Capture the cell that displays the provided text and extract its (x, y) central coordinate. 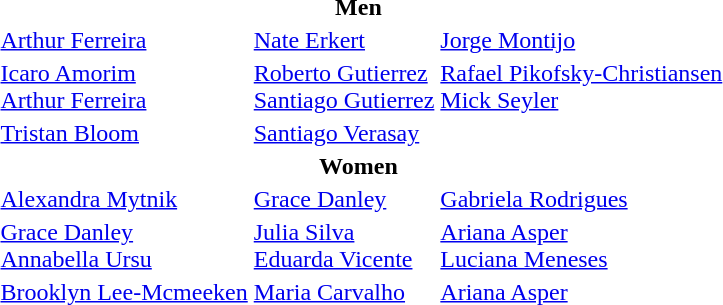
Santiago Verasay (344, 133)
Roberto Gutierrez Santiago Gutierrez (344, 86)
Nate Erkert (344, 40)
Grace Danley (344, 199)
Julia Silva Eduarda Vicente (344, 246)
